Scan for the cell matching the given text and deliver its (X, Y) coordinate at center. 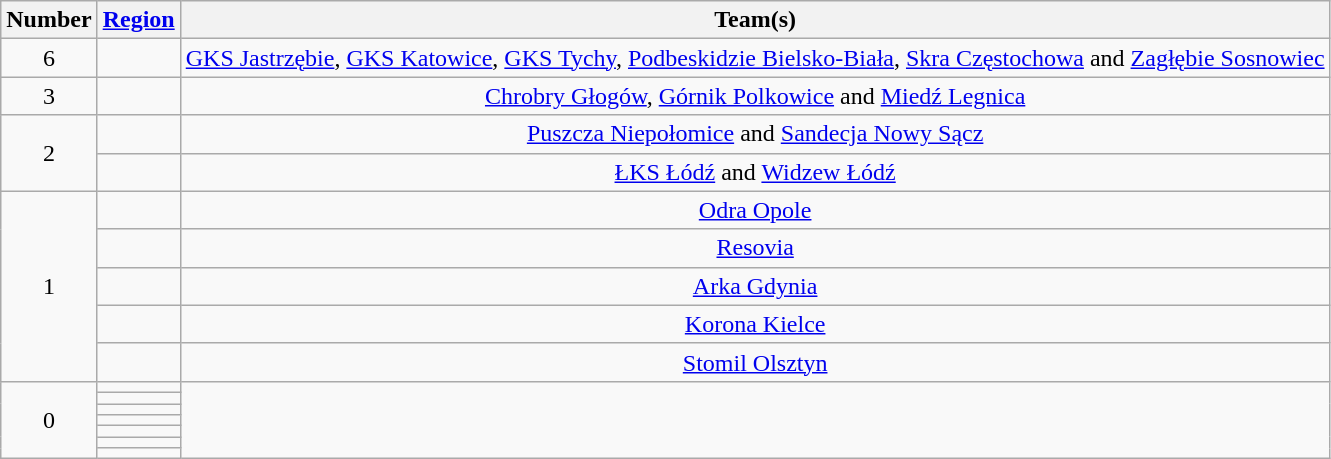
Puszcza Niepołomice and Sandecja Nowy Sącz (755, 134)
2 (49, 153)
Chrobry Głogów, Górnik Polkowice and Miedź Legnica (755, 96)
Stomil Olsztyn (755, 362)
Number (49, 20)
ŁKS Łódź and Widzew Łódź (755, 172)
Arka Gdynia (755, 286)
Region (138, 20)
6 (49, 58)
GKS Jastrzębie, GKS Katowice, GKS Tychy, Podbeskidzie Bielsko-Biała, Skra Częstochowa and Zagłębie Sosnowiec (755, 58)
1 (49, 286)
Korona Kielce (755, 324)
Odra Opole (755, 210)
Resovia (755, 248)
Team(s) (755, 20)
0 (49, 420)
3 (49, 96)
